Scan for the cell matching the given text and deliver its [X, Y] coordinate at center. 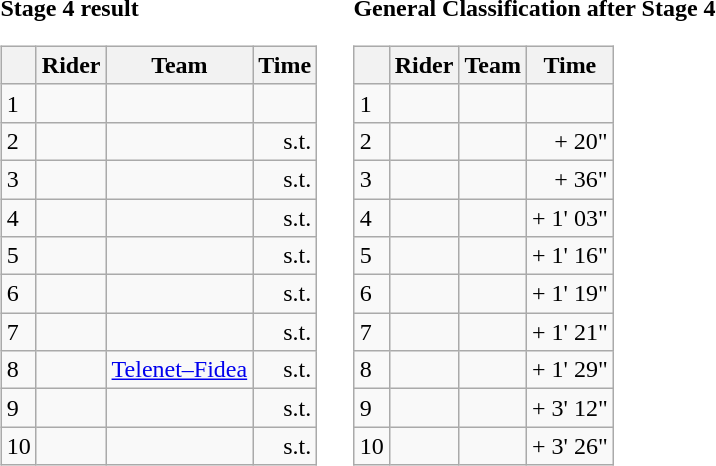
+ 36" [570, 179]
+ 1' 19" [570, 294]
+ 1' 29" [570, 370]
+ 3' 12" [570, 408]
+ 1' 21" [570, 332]
+ 1' 03" [570, 217]
+ 20" [570, 141]
+ 1' 16" [570, 256]
Telenet–Fidea [180, 370]
+ 3' 26" [570, 446]
